Return (X, Y) of the center of cell containing provided text 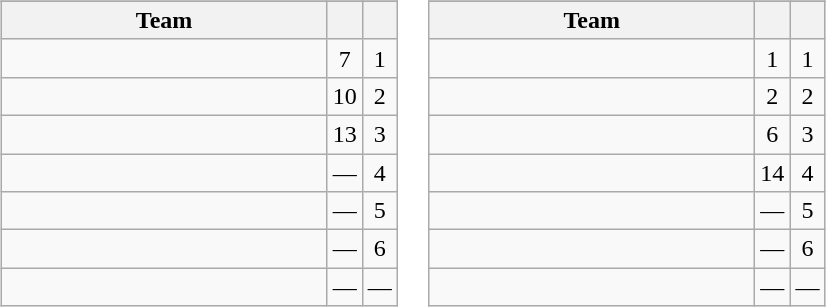
7 (344, 58)
10 (344, 96)
14 (772, 173)
13 (344, 134)
